Find where the given text appears and provide that cell's center as [x, y] coordinate. 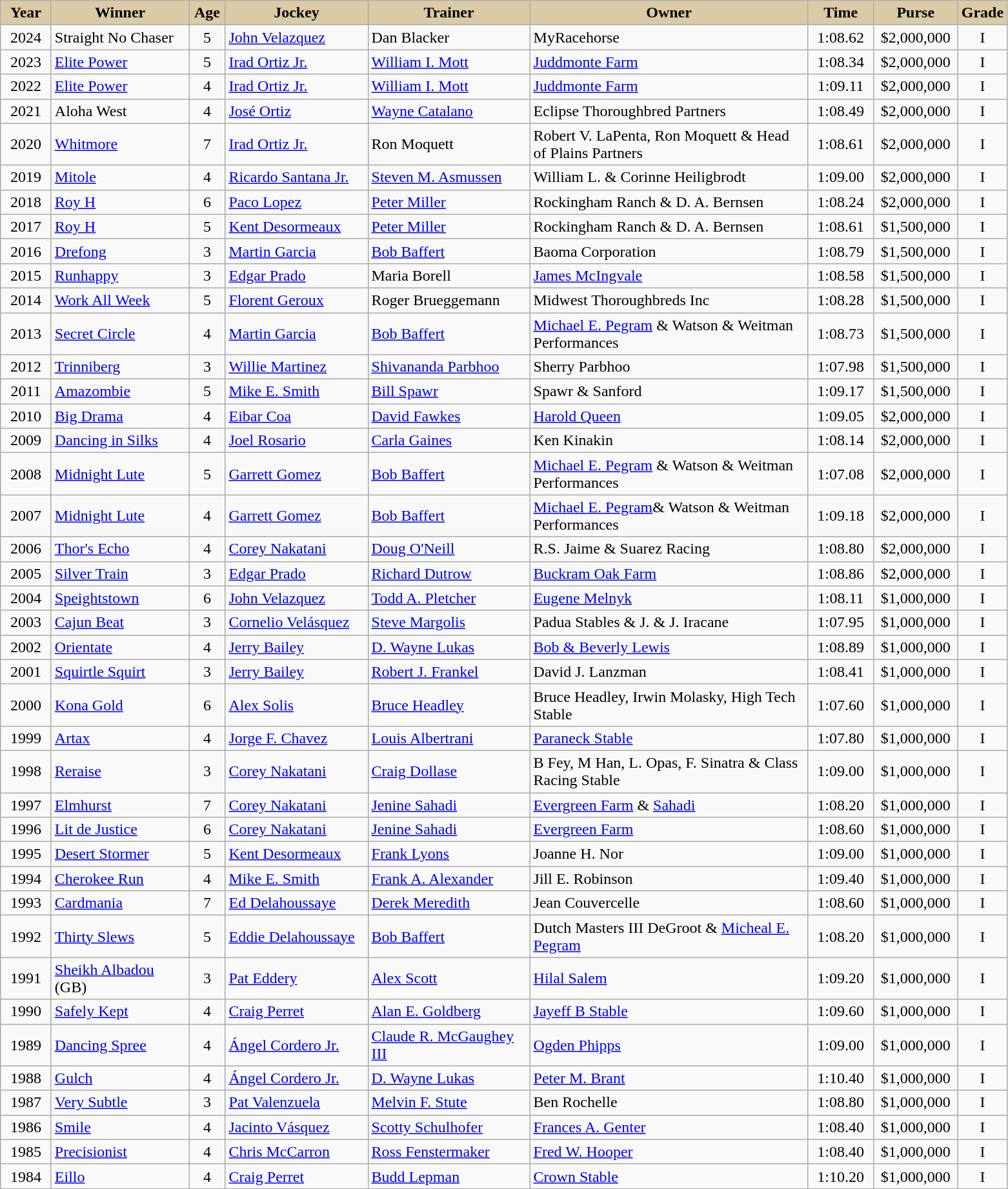
2018 [26, 202]
Gulch [120, 1078]
2001 [26, 672]
Bill Spawr [449, 392]
1:10.40 [840, 1078]
Shivananda Parbhoo [449, 367]
1:08.79 [840, 251]
Mitole [120, 177]
Robert V. LaPenta, Ron Moquett & Head of Plains Partners [669, 145]
Orientate [120, 647]
Drefong [120, 251]
Evergreen Farm & Sahadi [669, 804]
Cornelio Velásquez [297, 623]
Safely Kept [120, 1012]
1986 [26, 1127]
1:07.80 [840, 738]
2012 [26, 367]
Alex Solis [297, 704]
Maria Borell [449, 275]
1:07.60 [840, 704]
Todd A. Pletcher [449, 598]
2022 [26, 86]
1994 [26, 879]
2024 [26, 37]
2020 [26, 145]
Smile [120, 1127]
Bruce Headley [449, 704]
Jayeff B Stable [669, 1012]
Wayne Catalano [449, 111]
2000 [26, 704]
Big Drama [120, 416]
Owner [669, 13]
Alan E. Goldberg [449, 1012]
1:08.41 [840, 672]
Silver Train [120, 574]
1:09.11 [840, 86]
Frank A. Alexander [449, 879]
Jorge F. Chavez [297, 738]
Evergreen Farm [669, 830]
Very Subtle [120, 1103]
Eddie Delahoussaye [297, 937]
Crown Stable [669, 1176]
Pat Valenzuela [297, 1103]
2003 [26, 623]
Sherry Parbhoo [669, 367]
1:09.17 [840, 392]
B Fey, M Han, L. Opas, F. Sinatra & Class Racing Stable [669, 772]
1997 [26, 804]
Peter M. Brant [669, 1078]
Cherokee Run [120, 879]
Spawr & Sanford [669, 392]
Work All Week [120, 300]
Ogden Phipps [669, 1045]
Midwest Thoroughbreds Inc [669, 300]
Straight No Chaser [120, 37]
1:07.98 [840, 367]
Pat Eddery [297, 978]
2010 [26, 416]
Elmhurst [120, 804]
Robert J. Frankel [449, 672]
2007 [26, 516]
José Ortiz [297, 111]
Dancing Spree [120, 1045]
Secret Circle [120, 333]
1:08.11 [840, 598]
Baoma Corporation [669, 251]
Joel Rosario [297, 441]
Winner [120, 13]
Lit de Justice [120, 830]
2013 [26, 333]
Craig Dollase [449, 772]
Trinniberg [120, 367]
Eclipse Thoroughbred Partners [669, 111]
1992 [26, 937]
1996 [26, 830]
1:08.14 [840, 441]
2008 [26, 474]
Fred W. Hooper [669, 1152]
1991 [26, 978]
Roger Brueggemann [449, 300]
Year [26, 13]
2009 [26, 441]
Buckram Oak Farm [669, 574]
David J. Lanzman [669, 672]
Hilal Salem [669, 978]
2004 [26, 598]
MyRacehorse [669, 37]
1:10.20 [840, 1176]
Ed Delahoussaye [297, 903]
1:08.86 [840, 574]
Whitmore [120, 145]
1988 [26, 1078]
1998 [26, 772]
2005 [26, 574]
Age [207, 13]
Thirty Slews [120, 937]
Ricardo Santana Jr. [297, 177]
1:08.89 [840, 647]
Budd Lepman [449, 1176]
2017 [26, 226]
Precisionist [120, 1152]
Jacinto Vásquez [297, 1127]
1:07.08 [840, 474]
Desert Stormer [120, 854]
1985 [26, 1152]
1:08.34 [840, 62]
Dan Blacker [449, 37]
2006 [26, 549]
Michael E. Pegram& Watson & Weitman Performances [669, 516]
2015 [26, 275]
Squirtle Squirt [120, 672]
Jean Couvercelle [669, 903]
1:09.20 [840, 978]
2016 [26, 251]
Ken Kinakin [669, 441]
1987 [26, 1103]
Thor's Echo [120, 549]
1:07.95 [840, 623]
Artax [120, 738]
1:08.58 [840, 275]
Louis Albertrani [449, 738]
Padua Stables & J. & J. Iracane [669, 623]
Aloha West [120, 111]
1999 [26, 738]
1:09.18 [840, 516]
Frances A. Genter [669, 1127]
Time [840, 13]
Kona Gold [120, 704]
1:09.05 [840, 416]
Dutch Masters III DeGroot & Micheal E. Pegram [669, 937]
Melvin F. Stute [449, 1103]
Bob & Beverly Lewis [669, 647]
Eillo [120, 1176]
Trainer [449, 13]
Cajun Beat [120, 623]
Runhappy [120, 275]
Purse [915, 13]
Cardmania [120, 903]
Jockey [297, 13]
Florent Geroux [297, 300]
1993 [26, 903]
Grade [982, 13]
1:09.40 [840, 879]
Claude R. McGaughey III [449, 1045]
Steven M. Asmussen [449, 177]
1995 [26, 854]
R.S. Jaime & Suarez Racing [669, 549]
2014 [26, 300]
Doug O'Neill [449, 549]
Dancing in Silks [120, 441]
2002 [26, 647]
William L. & Corinne Heiligbrodt [669, 177]
1:08.73 [840, 333]
Bruce Headley, Irwin Molasky, High Tech Stable [669, 704]
Ross Fenstermaker [449, 1152]
Ron Moquett [449, 145]
1984 [26, 1176]
1990 [26, 1012]
Willie Martinez [297, 367]
Eibar Coa [297, 416]
Joanne H. Nor [669, 854]
2021 [26, 111]
1:08.24 [840, 202]
Ben Rochelle [669, 1103]
1989 [26, 1045]
Jill E. Robinson [669, 879]
2011 [26, 392]
1:08.62 [840, 37]
Paraneck Stable [669, 738]
Harold Queen [669, 416]
Sheikh Albadou (GB) [120, 978]
2023 [26, 62]
Speightstown [120, 598]
James McIngvale [669, 275]
Chris McCarron [297, 1152]
1:08.28 [840, 300]
Reraise [120, 772]
Alex Scott [449, 978]
2019 [26, 177]
David Fawkes [449, 416]
1:09.60 [840, 1012]
Eugene Melnyk [669, 598]
Steve Margolis [449, 623]
Amazombie [120, 392]
Frank Lyons [449, 854]
Carla Gaines [449, 441]
1:08.49 [840, 111]
Richard Dutrow [449, 574]
Derek Meredith [449, 903]
Scotty Schulhofer [449, 1127]
Paco Lopez [297, 202]
